Provide the [X, Y] coordinate of the cell's center where the given text is located.  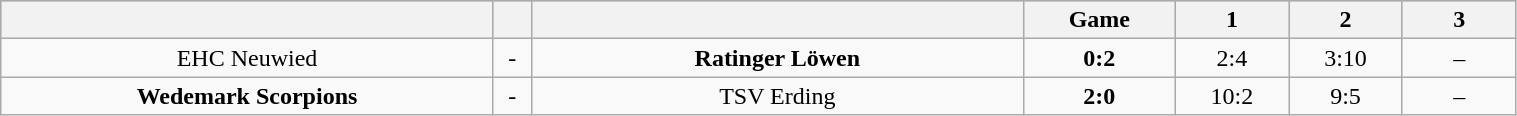
10:2 [1232, 96]
2:4 [1232, 58]
Ratinger Löwen [777, 58]
2 [1346, 20]
Game [1100, 20]
1 [1232, 20]
EHC Neuwied [247, 58]
3:10 [1346, 58]
9:5 [1346, 96]
0:2 [1100, 58]
3 [1459, 20]
TSV Erding [777, 96]
2:0 [1100, 96]
Wedemark Scorpions [247, 96]
